Detect which cell encompasses the target text, then output its [X, Y] center coordinate. 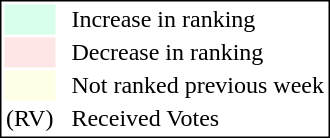
(RV) [29, 119]
Decrease in ranking [198, 53]
Not ranked previous week [198, 85]
Increase in ranking [198, 19]
Received Votes [198, 119]
